Identify which cell holds the provided text, then report its [X, Y] central coordinate. 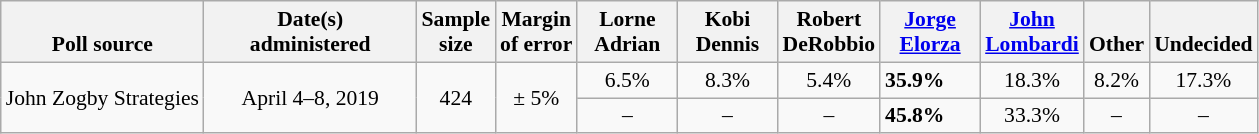
Undecided [1203, 32]
April 4–8, 2019 [310, 98]
5.4% [829, 80]
Other [1116, 32]
8.3% [727, 80]
33.3% [1032, 116]
JohnLombardi [1032, 32]
Date(s)administered [310, 32]
± 5% [536, 98]
8.2% [1116, 80]
JorgeElorza [930, 32]
45.8% [930, 116]
6.5% [627, 80]
Samplesize [456, 32]
Poll source [102, 32]
18.3% [1032, 80]
35.9% [930, 80]
424 [456, 98]
John Zogby Strategies [102, 98]
LorneAdrian [627, 32]
RobertDeRobbio [829, 32]
KobiDennis [727, 32]
17.3% [1203, 80]
Marginof error [536, 32]
